Pinpoint the cell where the given text exists, returning its [x, y] midpoint coordinate. 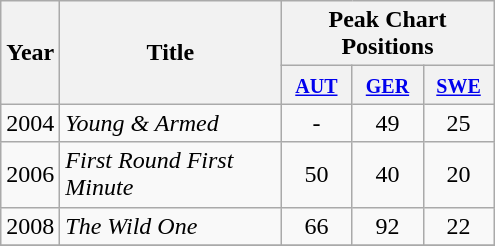
2006 [30, 174]
Peak Chart Positions [388, 34]
GER [388, 85]
66 [316, 226]
First Round First Minute [170, 174]
22 [458, 226]
40 [388, 174]
- [316, 123]
Title [170, 52]
SWE [458, 85]
The Wild One [170, 226]
20 [458, 174]
25 [458, 123]
2008 [30, 226]
AUT [316, 85]
2004 [30, 123]
Year [30, 52]
92 [388, 226]
Young & Armed [170, 123]
50 [316, 174]
49 [388, 123]
